Find where the given text appears and provide that cell's center as [X, Y] coordinate. 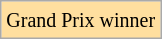
Grand Prix winner [81, 20]
